Return the (x, y) coordinate for the center point of the cell that contains the specified text.  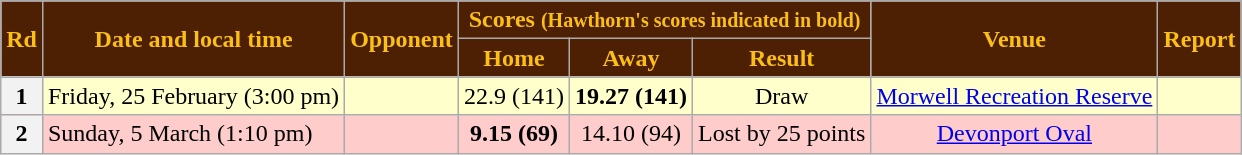
Draw (781, 96)
19.27 (141) (630, 96)
Lost by 25 points (781, 134)
14.10 (94) (630, 134)
Devonport Oval (1014, 134)
9.15 (69) (514, 134)
Rd (22, 39)
Home (514, 58)
Report (1200, 39)
Friday, 25 February (3:00 pm) (193, 96)
Result (781, 58)
Scores (Hawthorn's scores indicated in bold) (664, 20)
Away (630, 58)
Date and local time (193, 39)
22.9 (141) (514, 96)
Opponent (402, 39)
Sunday, 5 March (1:10 pm) (193, 134)
Morwell Recreation Reserve (1014, 96)
1 (22, 96)
2 (22, 134)
Venue (1014, 39)
